From the cell containing the given text, extract its center point as [x, y] coordinate. 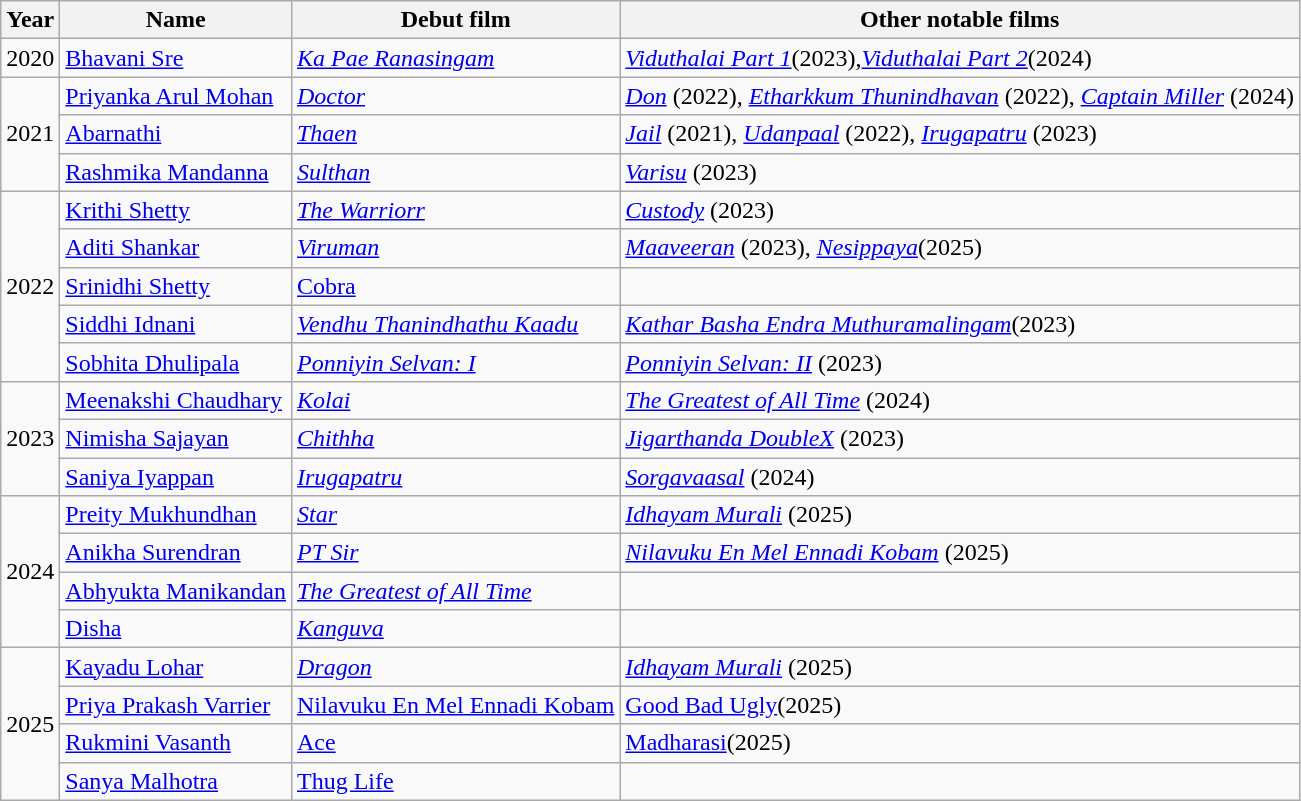
Saniya Iyappan [176, 477]
Custody (2023) [960, 210]
2025 [30, 724]
Kayadu Lohar [176, 667]
Don (2022), Etharkkum Thunindhavan (2022), Captain Miller (2024) [960, 96]
Jigarthanda DoubleX (2023) [960, 438]
Abarnathi [176, 134]
Rashmika Mandanna [176, 172]
Name [176, 20]
Ponniyin Selvan: I [455, 362]
Sanya Malhotra [176, 781]
Sulthan [455, 172]
Vendhu Thanindhathu Kaadu [455, 324]
Doctor [455, 96]
Debut film [455, 20]
Sobhita Dhulipala [176, 362]
Anikha Surendran [176, 553]
Krithi Shetty [176, 210]
Jail (2021), Udanpaal (2022), Irugapatru (2023) [960, 134]
Good Bad Ugly(2025) [960, 705]
Varisu (2023) [960, 172]
Meenakshi Chaudhary [176, 400]
2021 [30, 134]
Thaen [455, 134]
Disha [176, 629]
Srinidhi Shetty [176, 286]
Irugapatru [455, 477]
Nilavuku En Mel Ennadi Kobam (2025) [960, 553]
PT Sir [455, 553]
Other notable films [960, 20]
Siddhi Idnani [176, 324]
Bhavani Sre [176, 58]
The Greatest of All Time [455, 591]
Ponniyin Selvan: II (2023) [960, 362]
Dragon [455, 667]
2020 [30, 58]
Star [455, 515]
Cobra [455, 286]
Preity Mukhundhan [176, 515]
Sorgavaasal (2024) [960, 477]
2024 [30, 572]
Rukmini Vasanth [176, 743]
Thug Life [455, 781]
Viruman [455, 248]
Kolai [455, 400]
2023 [30, 438]
Nilavuku En Mel Ennadi Kobam [455, 705]
Nimisha Sajayan [176, 438]
Abhyukta Manikandan [176, 591]
Maaveeran (2023), Nesippaya(2025) [960, 248]
The Warriorr [455, 210]
Ace [455, 743]
Year [30, 20]
Viduthalai Part 1(2023),Viduthalai Part 2(2024) [960, 58]
Kanguva [455, 629]
Priyanka Arul Mohan [176, 96]
Priya Prakash Varrier [176, 705]
The Greatest of All Time (2024) [960, 400]
Chithha [455, 438]
Aditi Shankar [176, 248]
Madharasi(2025) [960, 743]
2022 [30, 286]
Kathar Basha Endra Muthuramalingam(2023) [960, 324]
Ka Pae Ranasingam [455, 58]
